Pinpoint the cell where the given text exists, returning its (x, y) midpoint coordinate. 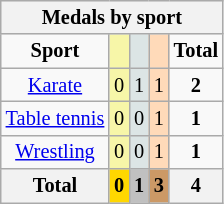
Wrestling (55, 152)
Karate (55, 85)
Medals by sport (112, 17)
2 (196, 85)
4 (196, 186)
3 (159, 186)
Table tennis (55, 118)
Sport (55, 51)
